Pinpoint the cell where the given text exists, returning its [x, y] midpoint coordinate. 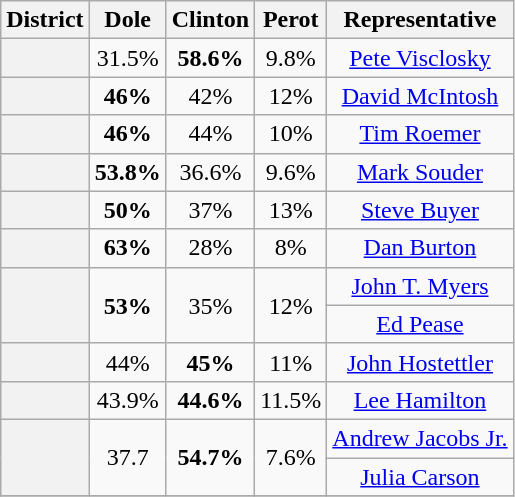
54.7% [210, 457]
36.6% [210, 172]
Pete Visclosky [420, 58]
Dole [128, 20]
35% [210, 305]
Dan Burton [420, 248]
37.7 [128, 457]
37% [210, 210]
John T. Myers [420, 286]
Tim Roemer [420, 134]
63% [128, 248]
Representative [420, 20]
9.6% [291, 172]
53.8% [128, 172]
11% [291, 362]
Mark Souder [420, 172]
43.9% [128, 400]
28% [210, 248]
13% [291, 210]
Lee Hamilton [420, 400]
8% [291, 248]
7.6% [291, 457]
Andrew Jacobs Jr. [420, 438]
John Hostettler [420, 362]
District [45, 20]
58.6% [210, 58]
David McIntosh [420, 96]
45% [210, 362]
Steve Buyer [420, 210]
44.6% [210, 400]
11.5% [291, 400]
Clinton [210, 20]
50% [128, 210]
9.8% [291, 58]
Ed Pease [420, 324]
Perot [291, 20]
10% [291, 134]
Julia Carson [420, 477]
53% [128, 305]
42% [210, 96]
31.5% [128, 58]
